Return the (X, Y) coordinate for the center point of the cell that contains the specified text.  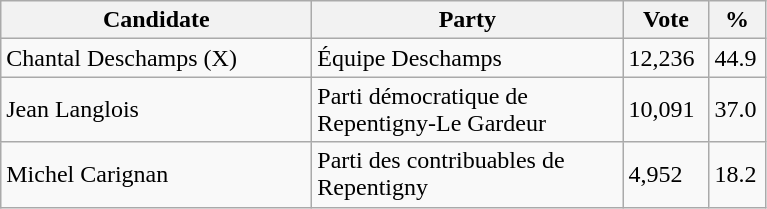
12,236 (666, 58)
Jean Langlois (156, 110)
44.9 (737, 58)
4,952 (666, 174)
18.2 (737, 174)
10,091 (666, 110)
37.0 (737, 110)
Candidate (156, 20)
Party (468, 20)
Chantal Deschamps (X) (156, 58)
Équipe Deschamps (468, 58)
Vote (666, 20)
Parti démocratique de Repentigny-Le Gardeur (468, 110)
Michel Carignan (156, 174)
Parti des contribuables de Repentigny (468, 174)
% (737, 20)
